Locate the cell with the specified text and output its [X, Y] center coordinate. 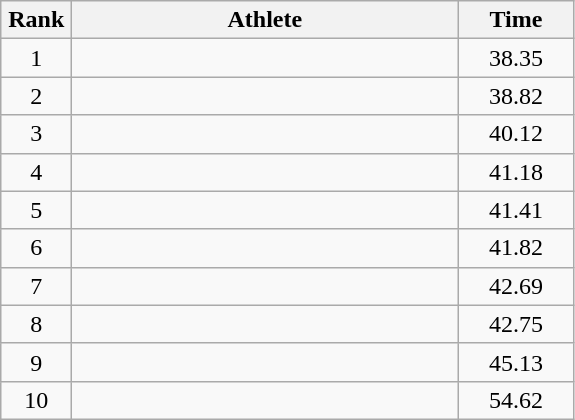
42.69 [516, 286]
38.35 [516, 58]
38.82 [516, 96]
8 [36, 324]
54.62 [516, 400]
9 [36, 362]
4 [36, 172]
3 [36, 134]
1 [36, 58]
10 [36, 400]
6 [36, 248]
7 [36, 286]
40.12 [516, 134]
Athlete [265, 20]
5 [36, 210]
2 [36, 96]
42.75 [516, 324]
45.13 [516, 362]
41.41 [516, 210]
41.18 [516, 172]
Time [516, 20]
Rank [36, 20]
41.82 [516, 248]
